Detect which cell encompasses the target text, then output its (X, Y) center coordinate. 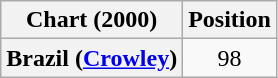
Position (230, 20)
98 (230, 58)
Brazil (Crowley) (92, 58)
Chart (2000) (92, 20)
